Output the [x, y] coordinate of the center of the cell containing the given text.  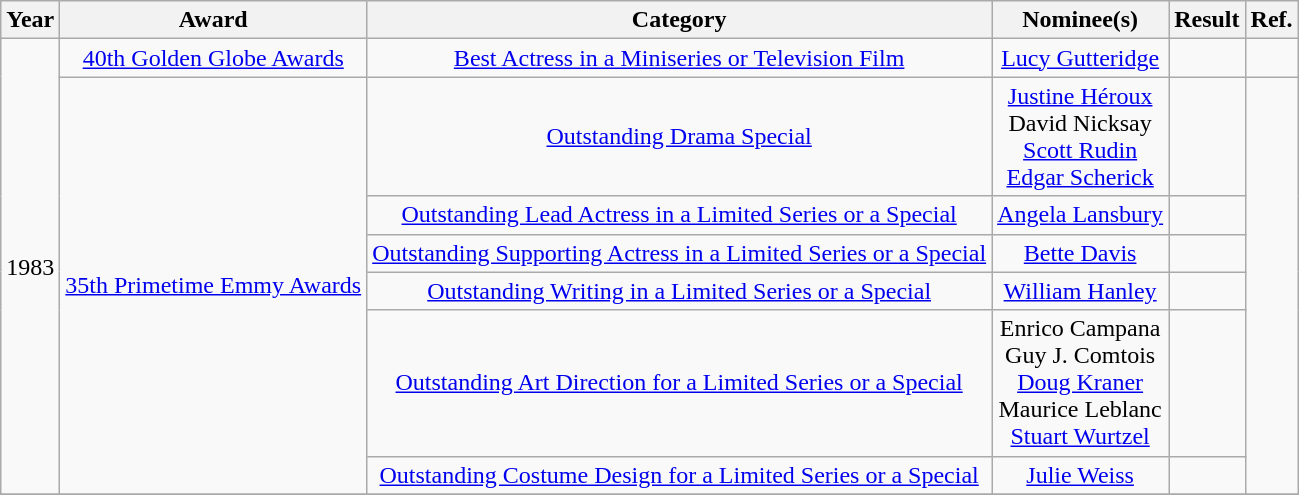
Outstanding Art Direction for a Limited Series or a Special [680, 383]
William Hanley [1080, 291]
Ref. [1272, 20]
Julie Weiss [1080, 475]
Best Actress in a Miniseries or Television Film [680, 58]
Justine Héroux David Nicksay Scott Rudin Edgar Scherick [1080, 136]
Outstanding Drama Special [680, 136]
Bette Davis [1080, 253]
Nominee(s) [1080, 20]
Enrico Campana Guy J. Comtois Doug Kraner Maurice Leblanc Stuart Wurtzel [1080, 383]
Outstanding Writing in a Limited Series or a Special [680, 291]
Outstanding Supporting Actress in a Limited Series or a Special [680, 253]
Result [1207, 20]
40th Golden Globe Awards [214, 58]
Outstanding Lead Actress in a Limited Series or a Special [680, 215]
35th Primetime Emmy Awards [214, 286]
Year [30, 20]
Outstanding Costume Design for a Limited Series or a Special [680, 475]
Lucy Gutteridge [1080, 58]
Award [214, 20]
Angela Lansbury [1080, 215]
1983 [30, 266]
Category [680, 20]
